Provide the [x, y] coordinate of the cell's center where the given text is located.  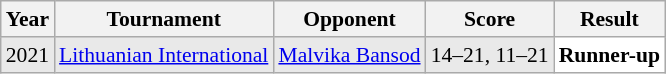
Runner-up [610, 55]
Score [490, 19]
Opponent [349, 19]
14–21, 11–21 [490, 55]
2021 [28, 55]
Lithuanian International [164, 55]
Year [28, 19]
Tournament [164, 19]
Malvika Bansod [349, 55]
Result [610, 19]
